From the cell containing the given text, extract its center point as (X, Y) coordinate. 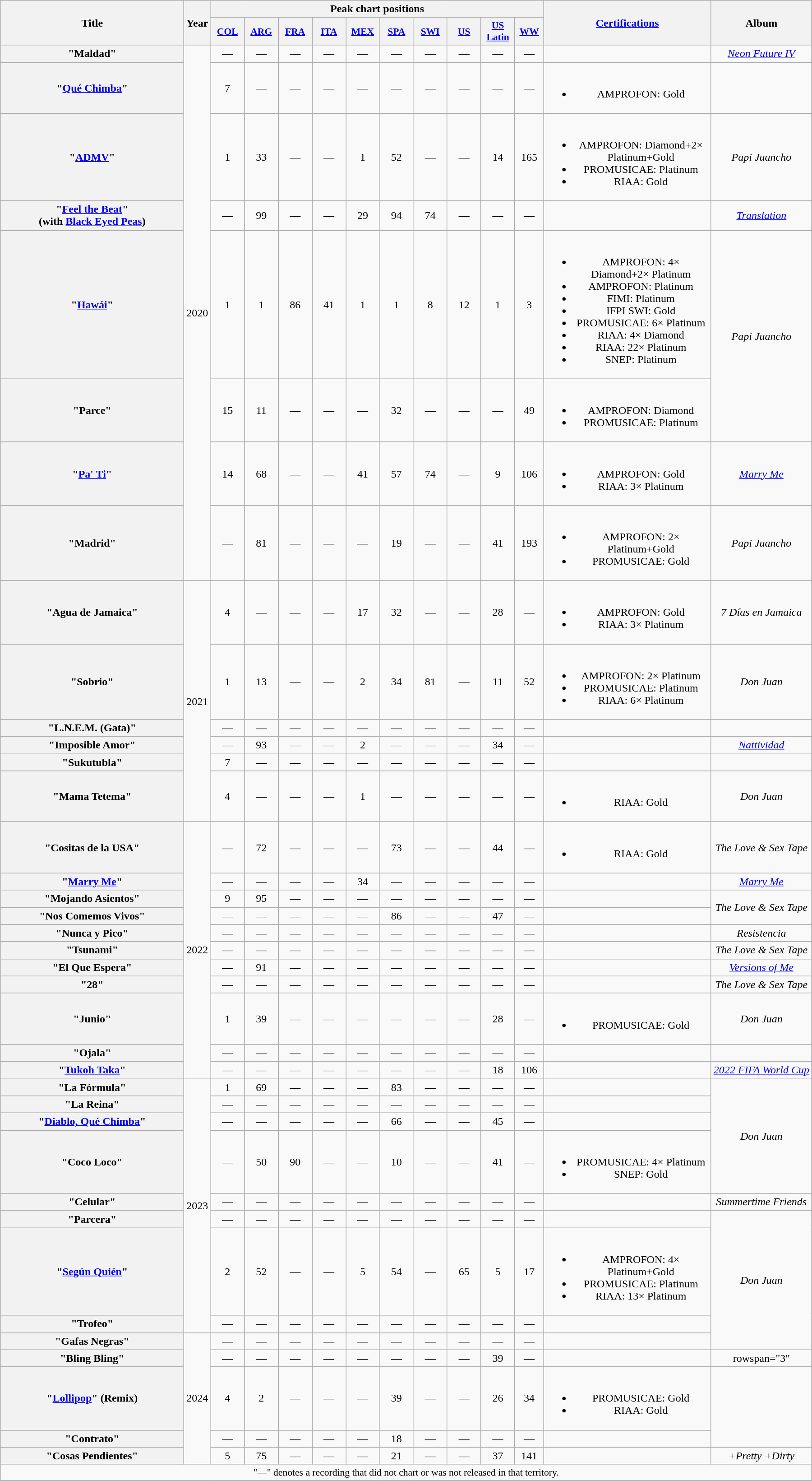
AMPROFON: 2× PlatinumPROMUSICAE: PlatinumRIAA: 6× Platinum (627, 682)
13 (262, 682)
3 (529, 304)
69 (262, 1087)
"Cositas de la USA" (92, 848)
Peak chart positions (377, 9)
2022 FIFA World Cup (761, 1070)
2020 (198, 313)
"—" denotes a recording that did not chart or was not released in that territory. (406, 1472)
99 (262, 216)
49 (529, 410)
"Junio" (92, 1018)
COL (227, 32)
FRA (295, 32)
44 (498, 848)
75 (262, 1456)
95 (262, 899)
2023 (198, 1206)
ARG (262, 32)
rowspan="3" (761, 1358)
+Pretty +Dirty (761, 1456)
"Ojala" (92, 1053)
"Parce" (92, 410)
10 (396, 1162)
2021 (198, 701)
141 (529, 1456)
26 (498, 1398)
"La Reina" (92, 1105)
Title (92, 23)
8 (430, 304)
"Nunca y Pico" (92, 933)
193 (529, 543)
"Madrid" (92, 543)
"Lollipop" (Remix) (92, 1398)
66 (396, 1122)
93 (262, 745)
SPA (396, 32)
AMPROFON: Gold (627, 88)
PROMUSICAE: GoldRIAA: Gold (627, 1398)
"Maldad" (92, 54)
15 (227, 410)
29 (363, 216)
37 (498, 1456)
"Sukutubla" (92, 762)
"Nos Comemos Vivos" (92, 916)
"Feel the Beat"(with Black Eyed Peas) (92, 216)
USLatin (498, 32)
"El Que Espera" (92, 967)
"Agua de Jamaica" (92, 612)
SWI (430, 32)
"Marry Me" (92, 882)
"ADMV" (92, 157)
"La Fórmula" (92, 1087)
"Qué Chimba" (92, 88)
Versions of Me (761, 967)
33 (262, 157)
165 (529, 157)
Neon Future IV (761, 54)
"Tsunami" (92, 950)
"Diablo, Qué Chimba" (92, 1122)
47 (498, 916)
94 (396, 216)
45 (498, 1122)
65 (464, 1272)
"Celular" (92, 1202)
"Contrato" (92, 1439)
7 Días en Jamaica (761, 612)
"Tukoh Taka" (92, 1070)
AMPROFON: Diamond+2× Platinum+GoldPROMUSICAE: PlatinumRIAA: Gold (627, 157)
US (464, 32)
Certifications (627, 23)
12 (464, 304)
72 (262, 848)
"Gafas Negras" (92, 1341)
Resistencia (761, 933)
"Coco Loco" (92, 1162)
"Trofeo" (92, 1324)
AMPROFON: DiamondPROMUSICAE: Platinum (627, 410)
54 (396, 1272)
"Cosas Pendientes" (92, 1456)
"Bling Bling" (92, 1358)
19 (396, 543)
"Mojando Asientos" (92, 899)
"28" (92, 984)
57 (396, 474)
2024 (198, 1398)
68 (262, 474)
MEX (363, 32)
"Sobrio" (92, 682)
Nattividad (761, 745)
83 (396, 1087)
91 (262, 967)
73 (396, 848)
PROMUSICAE: 4× PlatinumSNEP: Gold (627, 1162)
"Parcera" (92, 1219)
AMPROFON: 2× Platinum+GoldPROMUSICAE: Gold (627, 543)
"Imposible Amor" (92, 745)
PROMUSICAE: Gold (627, 1018)
Translation (761, 216)
"Pa' Ti" (92, 474)
"Según Quién" (92, 1272)
90 (295, 1162)
AMPROFON: 4× Platinum+GoldPROMUSICAE: PlatinumRIAA: 13× Platinum (627, 1272)
Album (761, 23)
"L.N.E.M. (Gata)" (92, 728)
21 (396, 1456)
50 (262, 1162)
Year (198, 23)
WW (529, 32)
Summertime Friends (761, 1202)
"Mama Tetema" (92, 796)
2022 (198, 951)
ITA (329, 32)
"Hawái" (92, 304)
